For the text-containing cell, return its midpoint in (x, y) coordinate format. 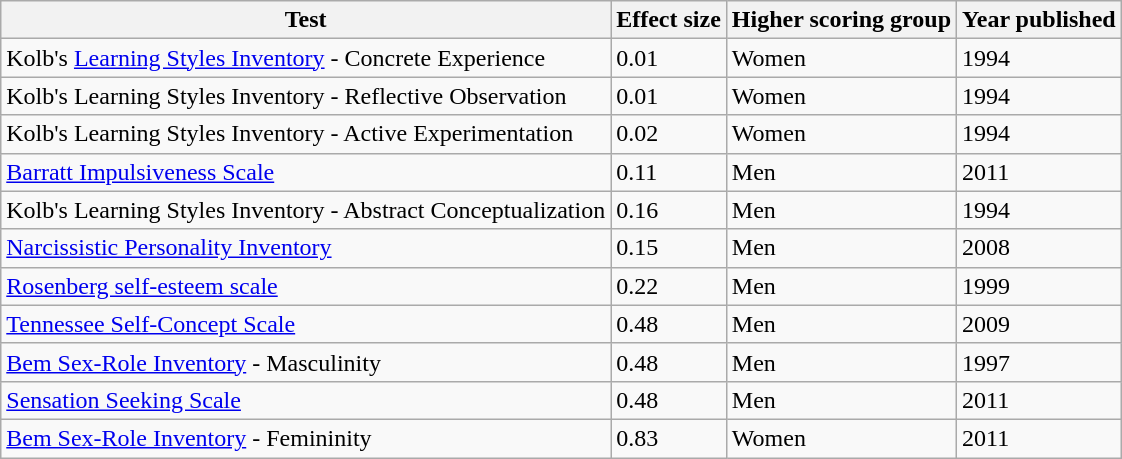
Effect size (669, 20)
0.16 (669, 210)
Bem Sex-Role Inventory - Masculinity (306, 362)
Tennessee Self-Concept Scale (306, 324)
Test (306, 20)
Kolb's Learning Styles Inventory - Abstract Conceptualization (306, 210)
Barratt Impulsiveness Scale (306, 172)
Kolb's Learning Styles Inventory - Concrete Experience (306, 58)
1999 (1040, 286)
Rosenberg self-esteem scale (306, 286)
0.22 (669, 286)
Sensation Seeking Scale (306, 400)
2008 (1040, 248)
Bem Sex-Role Inventory - Femininity (306, 438)
1997 (1040, 362)
0.02 (669, 134)
Kolb's Learning Styles Inventory - Active Experimentation (306, 134)
0.83 (669, 438)
2009 (1040, 324)
Kolb's Learning Styles Inventory - Reflective Observation (306, 96)
Higher scoring group (841, 20)
0.11 (669, 172)
Narcissistic Personality Inventory (306, 248)
Year published (1040, 20)
0.15 (669, 248)
